Provide the [X, Y] coordinate of the cell's center where the given text is located.  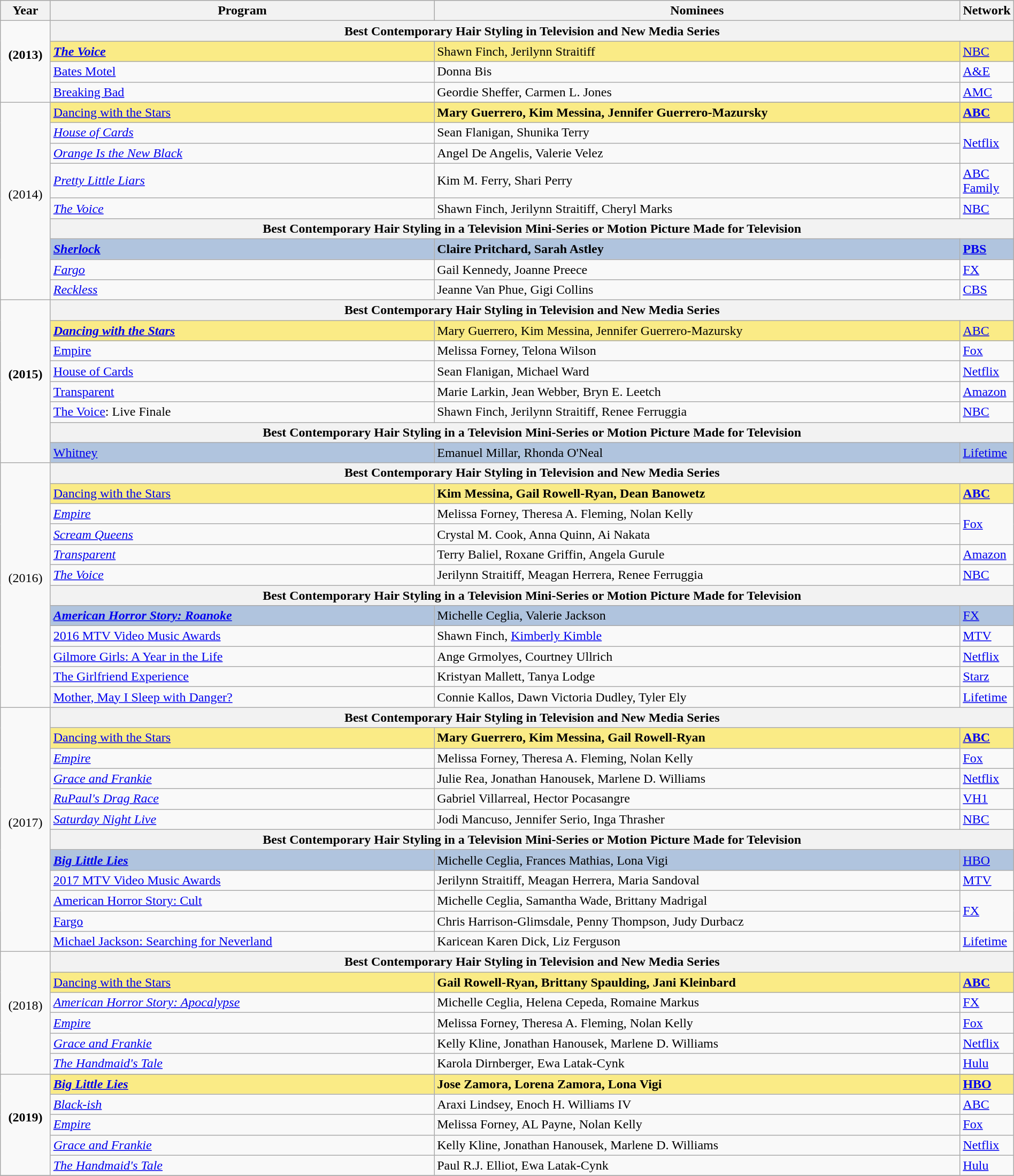
Sean Flanigan, Shunika Terry [697, 133]
(2015) [26, 381]
Michelle Ceglia, Valerie Jackson [697, 616]
Crystal M. Cook, Anna Quinn, Ai Nakata [697, 534]
Kim Messina, Gail Rowell-Ryan, Dean Banowetz [697, 493]
ABC Family [987, 181]
(2019) [26, 1125]
Network [987, 11]
Michael Jackson: Searching for Neverland [242, 942]
Gail Rowell-Ryan, Brittany Spaulding, Jani Kleinbard [697, 982]
Whitney [242, 453]
Shawn Finch, Kimberly Kimble [697, 636]
Michelle Ceglia, Helena Cepeda, Romaine Markus [697, 1003]
Shawn Finch, Jerilynn Straitiff, Renee Ferruggia [697, 412]
Melissa Forney, AL Payne, Nolan Kelly [697, 1125]
PBS [987, 249]
(2016) [26, 585]
Michelle Ceglia, Frances Mathias, Lona Vigi [697, 860]
2017 MTV Video Music Awards [242, 880]
2016 MTV Video Music Awards [242, 636]
(2014) [26, 201]
Scream Queens [242, 534]
American Horror Story: Cult [242, 900]
Donna Bis [697, 72]
Mary Guerrero, Kim Messina, Gail Rowell-Ryan [697, 738]
Nominees [697, 11]
Kristyan Mallett, Tanya Lodge [697, 677]
Year [26, 11]
Connie Kallos, Dawn Victoria Dudley, Tyler Ely [697, 697]
Emanuel Millar, Rhonda O'Neal [697, 453]
Pretty Little Liars [242, 181]
Chris Harrison-Glimsdale, Penny Thompson, Judy Durbacz [697, 921]
Ange Grmolyes, Courtney Ullrich [697, 656]
Karola Dirnberger, Ewa Latak-Cynk [697, 1064]
Black-ish [242, 1104]
Orange Is the New Black [242, 153]
Jeanne Van Phue, Gigi Collins [697, 290]
Claire Pritchard, Sarah Astley [697, 249]
Geordie Sheffer, Carmen L. Jones [697, 92]
Julie Rea, Jonathan Hanousek, Marlene D. Williams [697, 778]
Karicean Karen Dick, Liz Ferguson [697, 942]
American Horror Story: Roanoke [242, 616]
Saturday Night Live [242, 819]
Kim M. Ferry, Shari Perry [697, 181]
Gail Kennedy, Joanne Preece [697, 269]
Starz [987, 677]
Sherlock [242, 249]
AMC [987, 92]
Angel De Angelis, Valerie Velez [697, 153]
Shawn Finch, Jerilynn Straitiff [697, 51]
Breaking Bad [242, 92]
American Horror Story: Apocalypse [242, 1003]
Mother, May I Sleep with Danger? [242, 697]
The Girlfriend Experience [242, 677]
Jerilynn Straitiff, Meagan Herrera, Renee Ferruggia [697, 575]
RuPaul's Drag Race [242, 799]
CBS [987, 290]
Paul R.J. Elliot, Ewa Latak-Cynk [697, 1165]
Shawn Finch, Jerilynn Straitiff, Cheryl Marks [697, 208]
Araxi Lindsey, Enoch H. Williams IV [697, 1104]
Gabriel Villarreal, Hector Pocasangre [697, 799]
(2018) [26, 1013]
Jose Zamora, Lorena Zamora, Lona Vigi [697, 1084]
Gilmore Girls: A Year in the Life [242, 656]
Marie Larkin, Jean Webber, Bryn E. Leetch [697, 392]
Melissa Forney, Telona Wilson [697, 351]
Jerilynn Straitiff, Meagan Herrera, Maria Sandoval [697, 880]
(2017) [26, 829]
Reckless [242, 290]
The Voice: Live Finale [242, 412]
A&E [987, 72]
Terry Baliel, Roxane Griffin, Angela Gurule [697, 554]
(2013) [26, 62]
Jodi Mancuso, Jennifer Serio, Inga Thrasher [697, 819]
Bates Motel [242, 72]
Program [242, 11]
Sean Flanigan, Michael Ward [697, 371]
Michelle Ceglia, Samantha Wade, Brittany Madrigal [697, 900]
VH1 [987, 799]
